From the cell containing the given text, extract its center point as [x, y] coordinate. 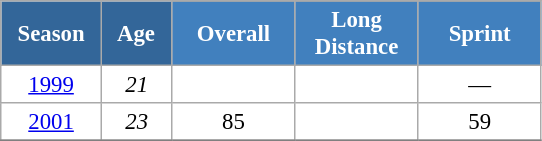
2001 [52, 122]
Sprint [480, 34]
Season [52, 34]
1999 [52, 85]
85 [234, 122]
21 [136, 85]
Age [136, 34]
Long Distance [356, 34]
23 [136, 122]
Overall [234, 34]
— [480, 85]
59 [480, 122]
